Output the [X, Y] coordinate of the center of the cell containing the given text.  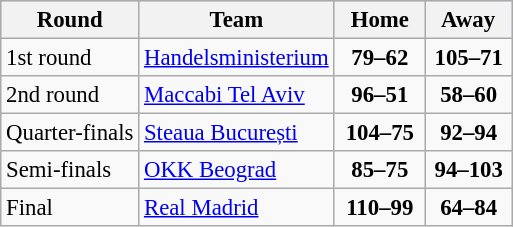
85–75 [380, 170]
Handelsministerium [236, 58]
Home [380, 20]
92–94 [469, 133]
1st round [70, 58]
Final [70, 208]
94–103 [469, 170]
Away [469, 20]
96–51 [380, 95]
Team [236, 20]
110–99 [380, 208]
Real Madrid [236, 208]
Quarter-finals [70, 133]
OKK Beograd [236, 170]
2nd round [70, 95]
58–60 [469, 95]
79–62 [380, 58]
64–84 [469, 208]
Semi-finals [70, 170]
Maccabi Tel Aviv [236, 95]
104–75 [380, 133]
Steaua București [236, 133]
Round [70, 20]
105–71 [469, 58]
